Return the [X, Y] coordinate for the center point of the cell that contains the specified text.  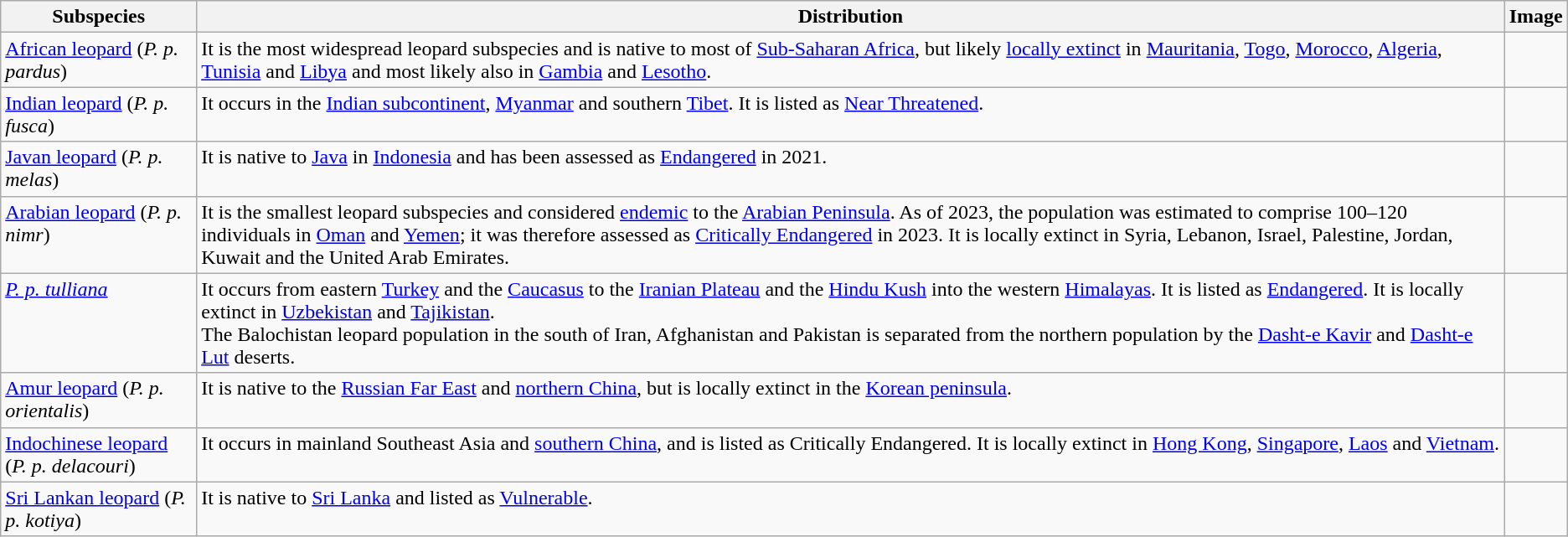
Javan leopard (P. p. melas) [99, 169]
Subspecies [99, 17]
African leopard (P. p. pardus) [99, 60]
It is native to the Russian Far East and northern China, but is locally extinct in the Korean peninsula. [851, 400]
It is native to Sri Lanka and listed as Vulnerable. [851, 509]
It occurs in the Indian subcontinent, Myanmar and southern Tibet. It is listed as Near Threatened. [851, 114]
Arabian leopard (P. p. nimr) [99, 235]
Image [1536, 17]
P. p. tulliana [99, 323]
It is native to Java in Indonesia and has been assessed as Endangered in 2021. [851, 169]
Indochinese leopard (P. p. delacouri) [99, 454]
Amur leopard (P. p. orientalis) [99, 400]
Sri Lankan leopard (P. p. kotiya) [99, 509]
Distribution [851, 17]
Indian leopard (P. p. fusca) [99, 114]
